Return the [X, Y] coordinate for the center point of the cell that contains the specified text.  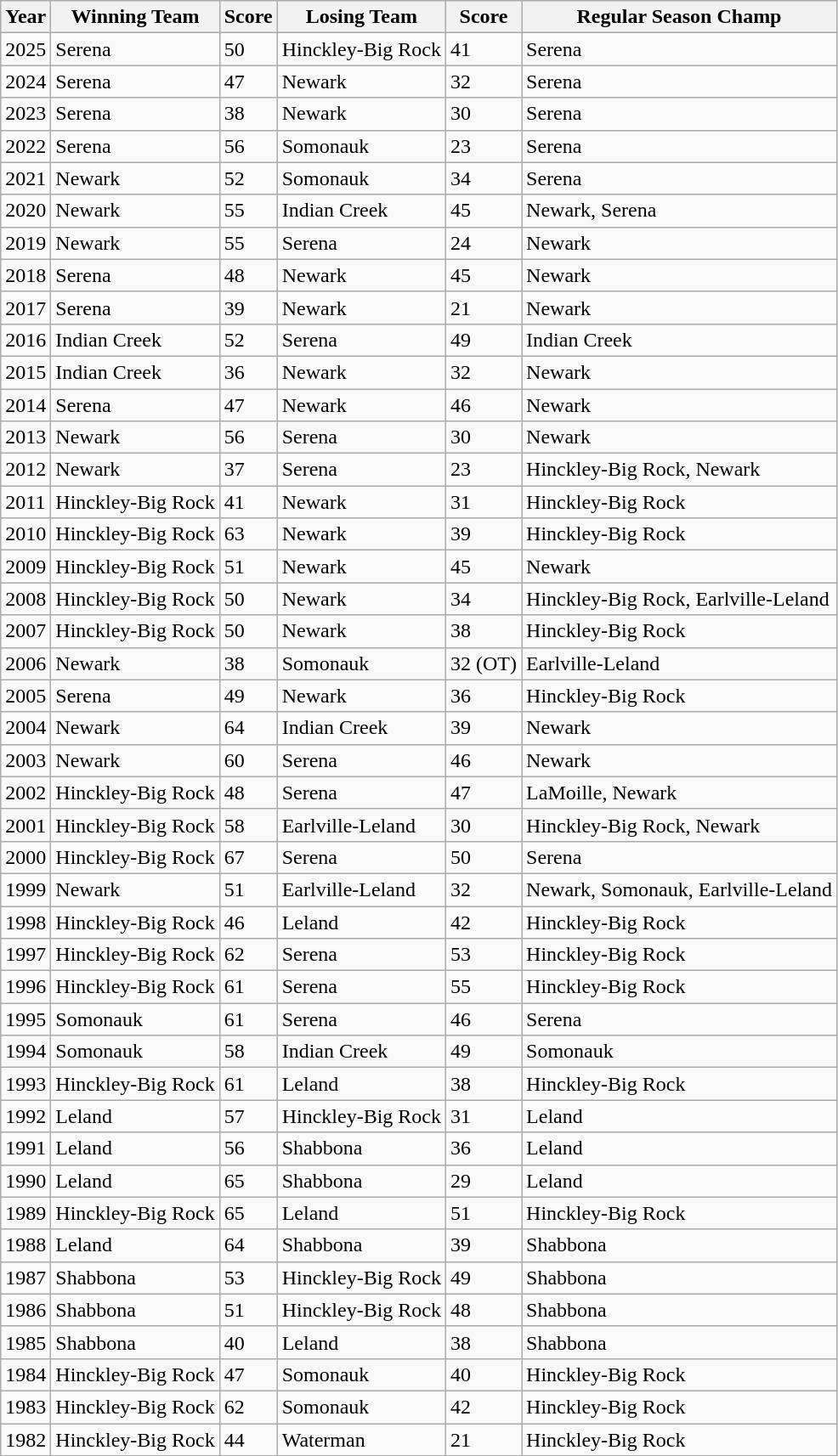
2000 [25, 857]
LaMoille, Newark [680, 793]
2003 [25, 760]
2005 [25, 696]
Newark, Serena [680, 211]
1994 [25, 1052]
1995 [25, 1019]
60 [248, 760]
32 (OT) [484, 663]
1983 [25, 1407]
2022 [25, 146]
1999 [25, 889]
1990 [25, 1181]
2020 [25, 211]
1987 [25, 1278]
Waterman [361, 1440]
2023 [25, 114]
2011 [25, 502]
1985 [25, 1342]
29 [484, 1181]
2024 [25, 82]
2019 [25, 243]
2016 [25, 340]
24 [484, 243]
1996 [25, 987]
1989 [25, 1213]
2017 [25, 308]
2010 [25, 534]
1998 [25, 922]
37 [248, 470]
1992 [25, 1116]
2008 [25, 599]
Year [25, 17]
Newark, Somonauk, Earlville-Leland [680, 889]
2025 [25, 49]
2006 [25, 663]
2013 [25, 437]
44 [248, 1440]
67 [248, 857]
2002 [25, 793]
1997 [25, 955]
57 [248, 1116]
2018 [25, 275]
2004 [25, 728]
1993 [25, 1084]
Hinckley-Big Rock, Earlville-Leland [680, 599]
2009 [25, 567]
1991 [25, 1148]
Losing Team [361, 17]
1986 [25, 1310]
63 [248, 534]
2021 [25, 178]
1988 [25, 1245]
2007 [25, 631]
2012 [25, 470]
2014 [25, 405]
Winning Team [135, 17]
2001 [25, 825]
Regular Season Champ [680, 17]
1982 [25, 1440]
2015 [25, 372]
1984 [25, 1374]
